For the text-containing cell, return its midpoint in (X, Y) coordinate format. 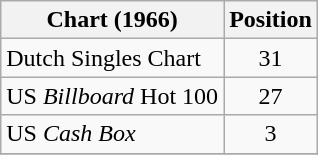
27 (271, 96)
31 (271, 58)
US Cash Box (112, 134)
3 (271, 134)
Position (271, 20)
Dutch Singles Chart (112, 58)
Chart (1966) (112, 20)
US Billboard Hot 100 (112, 96)
